Find where the given text appears and provide that cell's center as (x, y) coordinate. 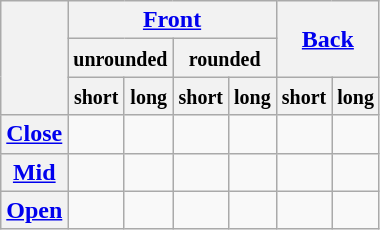
Back (328, 39)
Front (172, 20)
Mid (34, 172)
rounded (224, 58)
unrounded (120, 58)
Close (34, 134)
Open (34, 210)
